Identify which cell holds the provided text, then report its (X, Y) central coordinate. 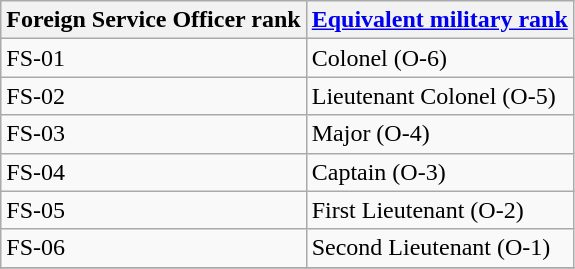
FS-03 (154, 134)
Major (O-4) (440, 134)
Foreign Service Officer rank (154, 20)
FS-01 (154, 58)
First Lieutenant (O-2) (440, 210)
Lieutenant Colonel (O-5) (440, 96)
FS-04 (154, 172)
Second Lieutenant (O-1) (440, 248)
Captain (O-3) (440, 172)
FS-05 (154, 210)
Colonel (O-6) (440, 58)
FS-02 (154, 96)
Equivalent military rank (440, 20)
FS-06 (154, 248)
